Return [X, Y] of the center of cell containing provided text 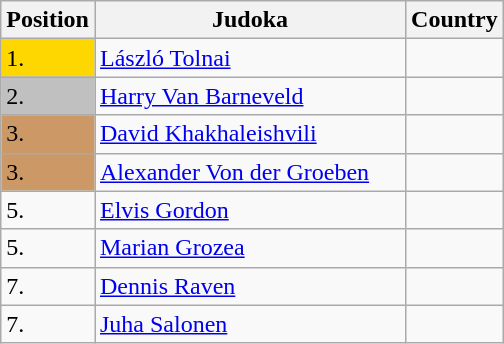
László Tolnai [250, 58]
Dennis Raven [250, 286]
1. [48, 58]
2. [48, 96]
Elvis Gordon [250, 210]
David Khakhaleishvili [250, 134]
Juha Salonen [250, 324]
Harry Van Barneveld [250, 96]
Alexander Von der Groeben [250, 172]
Judoka [250, 20]
Position [48, 20]
Marian Grozea [250, 248]
Country [455, 20]
